Locate the cell with the specified text and output its (X, Y) center coordinate. 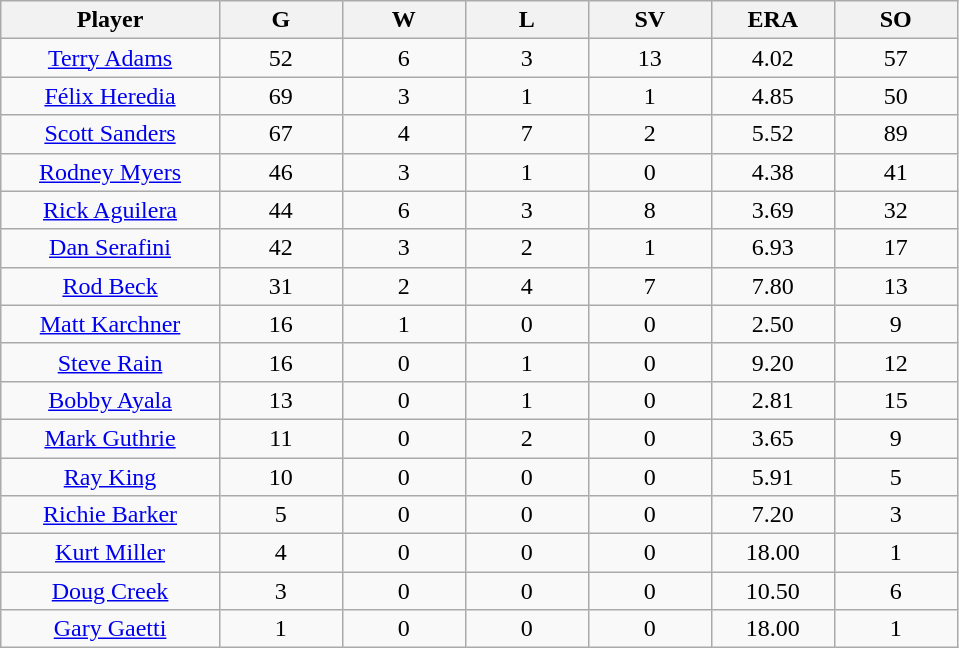
69 (280, 96)
Scott Sanders (110, 134)
11 (280, 438)
2.50 (772, 324)
Richie Barker (110, 515)
ERA (772, 20)
Terry Adams (110, 58)
46 (280, 172)
4.38 (772, 172)
Kurt Miller (110, 553)
9.20 (772, 362)
10 (280, 477)
4.02 (772, 58)
44 (280, 210)
3.65 (772, 438)
8 (650, 210)
31 (280, 286)
17 (896, 248)
7.20 (772, 515)
52 (280, 58)
7.80 (772, 286)
4.85 (772, 96)
Steve Rain (110, 362)
Félix Heredia (110, 96)
42 (280, 248)
6.93 (772, 248)
Matt Karchner (110, 324)
5.52 (772, 134)
L (526, 20)
10.50 (772, 591)
Player (110, 20)
Doug Creek (110, 591)
15 (896, 400)
2.81 (772, 400)
W (404, 20)
Rodney Myers (110, 172)
5.91 (772, 477)
Ray King (110, 477)
3.69 (772, 210)
41 (896, 172)
50 (896, 96)
Rod Beck (110, 286)
Gary Gaetti (110, 629)
G (280, 20)
SO (896, 20)
57 (896, 58)
Bobby Ayala (110, 400)
Rick Aguilera (110, 210)
Dan Serafini (110, 248)
SV (650, 20)
Mark Guthrie (110, 438)
89 (896, 134)
12 (896, 362)
32 (896, 210)
67 (280, 134)
